Capture the cell that displays the provided text and extract its (x, y) central coordinate. 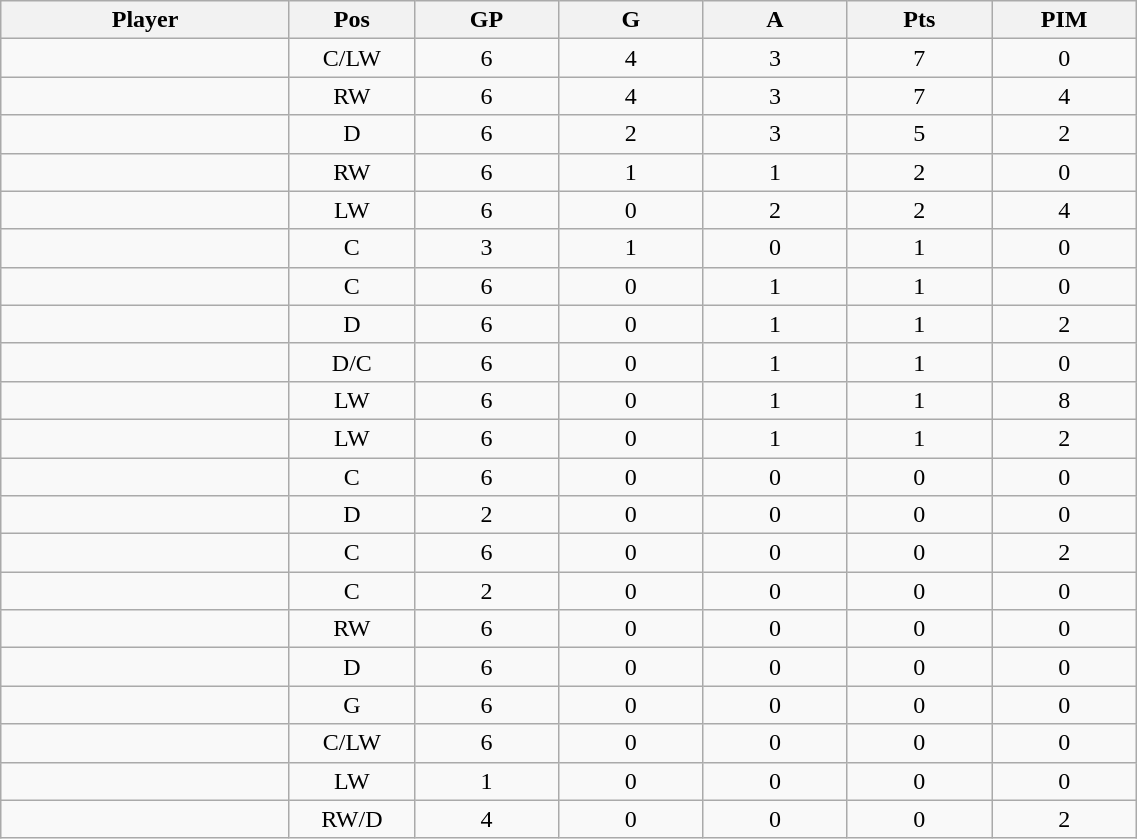
GP (486, 20)
Pts (919, 20)
A (775, 20)
RW/D (352, 819)
5 (919, 134)
8 (1064, 400)
Pos (352, 20)
PIM (1064, 20)
Player (146, 20)
D/C (352, 362)
